Locate the cell with the specified text and output its [x, y] center coordinate. 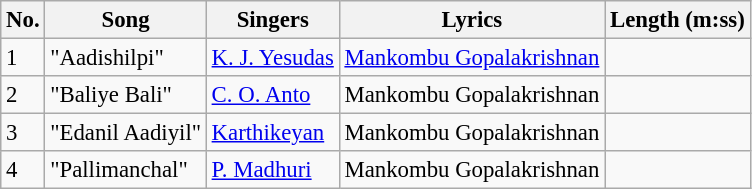
"Baliye Bali" [126, 95]
Lyrics [472, 20]
4 [23, 170]
"Edanil Aadiyil" [126, 133]
2 [23, 95]
C. O. Anto [272, 95]
P. Madhuri [272, 170]
Karthikeyan [272, 133]
"Pallimanchal" [126, 170]
Length (m:ss) [678, 20]
Song [126, 20]
1 [23, 58]
"Aadishilpi" [126, 58]
3 [23, 133]
Singers [272, 20]
K. J. Yesudas [272, 58]
No. [23, 20]
